Identify which cell holds the provided text, then report its [x, y] central coordinate. 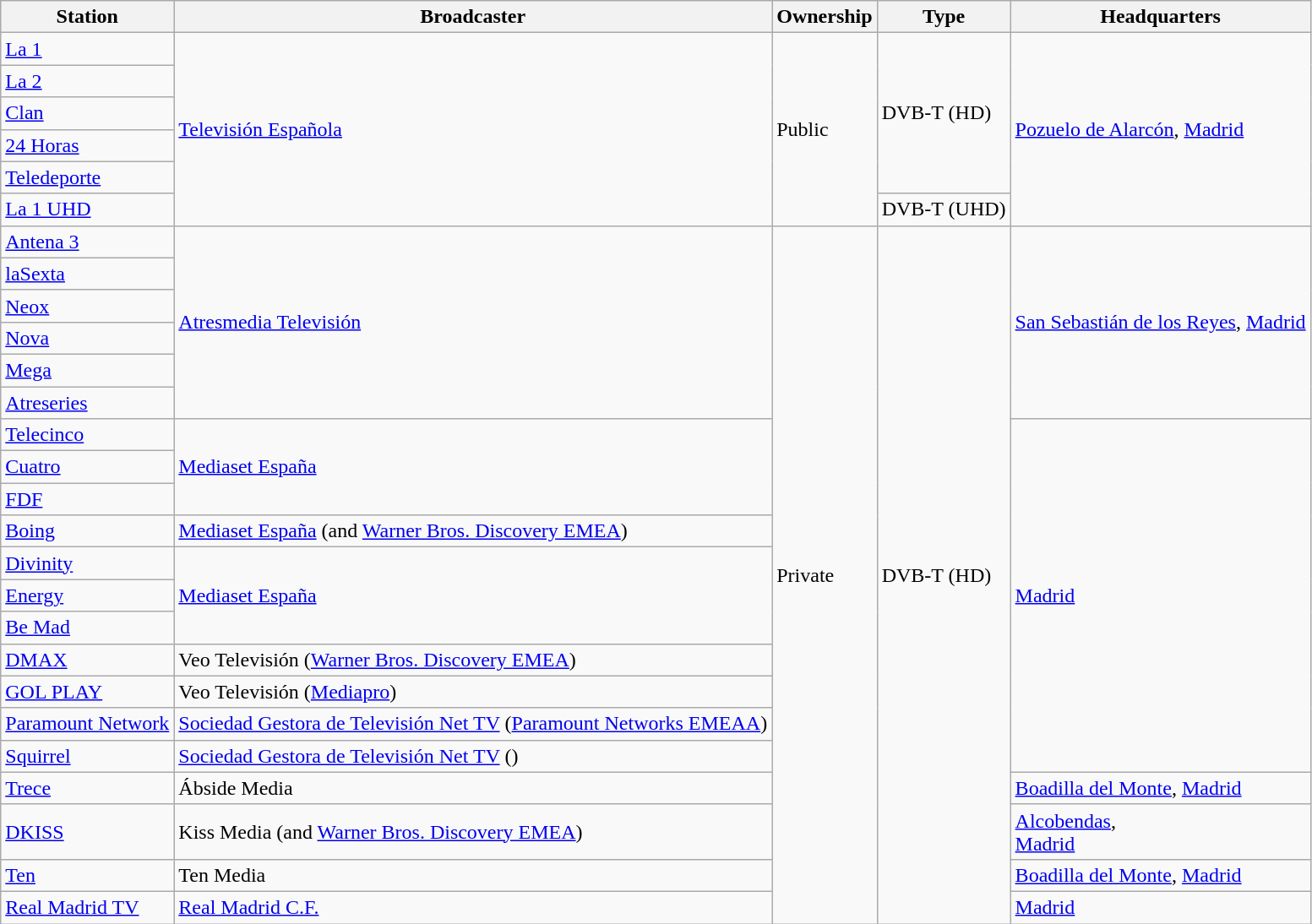
La 2 [88, 81]
La 1 [88, 49]
Antena 3 [88, 242]
Cuatro [88, 467]
DMAX [88, 660]
San Sebastián de los Reyes, Madrid [1161, 322]
GOL PLAY [88, 692]
DVB-T (UHD) [944, 209]
Private [825, 574]
Type [944, 17]
Boing [88, 531]
Ownership [825, 17]
Squirrel [88, 756]
Telecinco [88, 435]
Neox [88, 306]
Station [88, 17]
Real Madrid TV [88, 907]
Veo Televisión (Mediapro) [473, 692]
Atreseries [88, 403]
Real Madrid C.F. [473, 907]
Mediaset España (and Warner Bros. Discovery EMEA) [473, 531]
laSexta [88, 274]
Nova [88, 338]
Trece [88, 788]
Teledeporte [88, 177]
24 Horas [88, 145]
Alcobendas,Madrid [1161, 831]
Mega [88, 370]
Be Mad [88, 628]
Divinity [88, 563]
Headquarters [1161, 17]
Ten Media [473, 875]
Atresmedia Televisión [473, 322]
Pozuelo de Alarcón, Madrid [1161, 129]
FDF [88, 499]
Veo Televisión (Warner Bros. Discovery EMEA) [473, 660]
Ábside Media [473, 788]
DKISS [88, 831]
Clan [88, 113]
Public [825, 129]
Broadcaster [473, 17]
Paramount Network [88, 724]
La 1 UHD [88, 209]
Sociedad Gestora de Televisión Net TV () [473, 756]
Ten [88, 875]
Energy [88, 595]
Kiss Media (and Warner Bros. Discovery EMEA) [473, 831]
Televisión Española [473, 129]
Sociedad Gestora de Televisión Net TV (Paramount Networks EMEAA) [473, 724]
